Capture the cell that displays the provided text and extract its (X, Y) central coordinate. 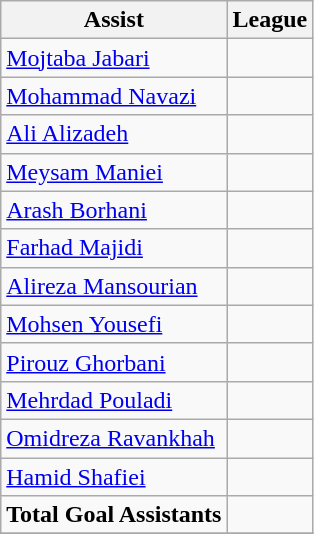
Meysam Maniei (114, 172)
Alireza Mansourian (114, 286)
League (270, 20)
Pirouz Ghorbani (114, 362)
Hamid Shafiei (114, 477)
Farhad Majidi (114, 248)
Mehrdad Pouladi (114, 400)
Total Goal Assistants (114, 515)
Ali Alizadeh (114, 134)
Arash Borhani (114, 210)
Mohsen Yousefi (114, 324)
Assist (114, 20)
Omidreza Ravankhah (114, 438)
Mohammad Navazi (114, 96)
Mojtaba Jabari (114, 58)
